Return [x, y] of the center of cell containing provided text 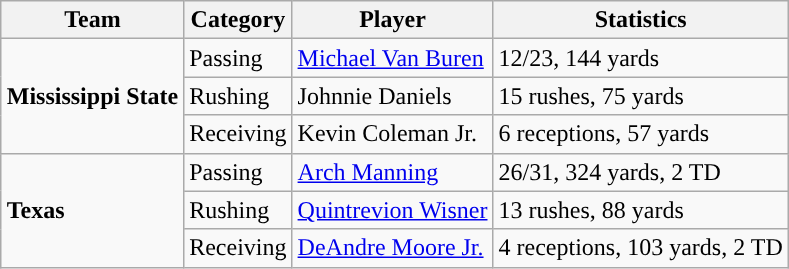
Player [392, 20]
15 rushes, 75 yards [640, 96]
Team [92, 20]
DeAndre Moore Jr. [392, 248]
Johnnie Daniels [392, 96]
6 receptions, 57 yards [640, 134]
Quintrevion Wisner [392, 210]
13 rushes, 88 yards [640, 210]
Category [238, 20]
Texas [92, 210]
4 receptions, 103 yards, 2 TD [640, 248]
Michael Van Buren [392, 58]
Arch Manning [392, 172]
Statistics [640, 20]
12/23, 144 yards [640, 58]
26/31, 324 yards, 2 TD [640, 172]
Mississippi State [92, 96]
Kevin Coleman Jr. [392, 134]
